Identify which cell holds the provided text, then report its [X, Y] central coordinate. 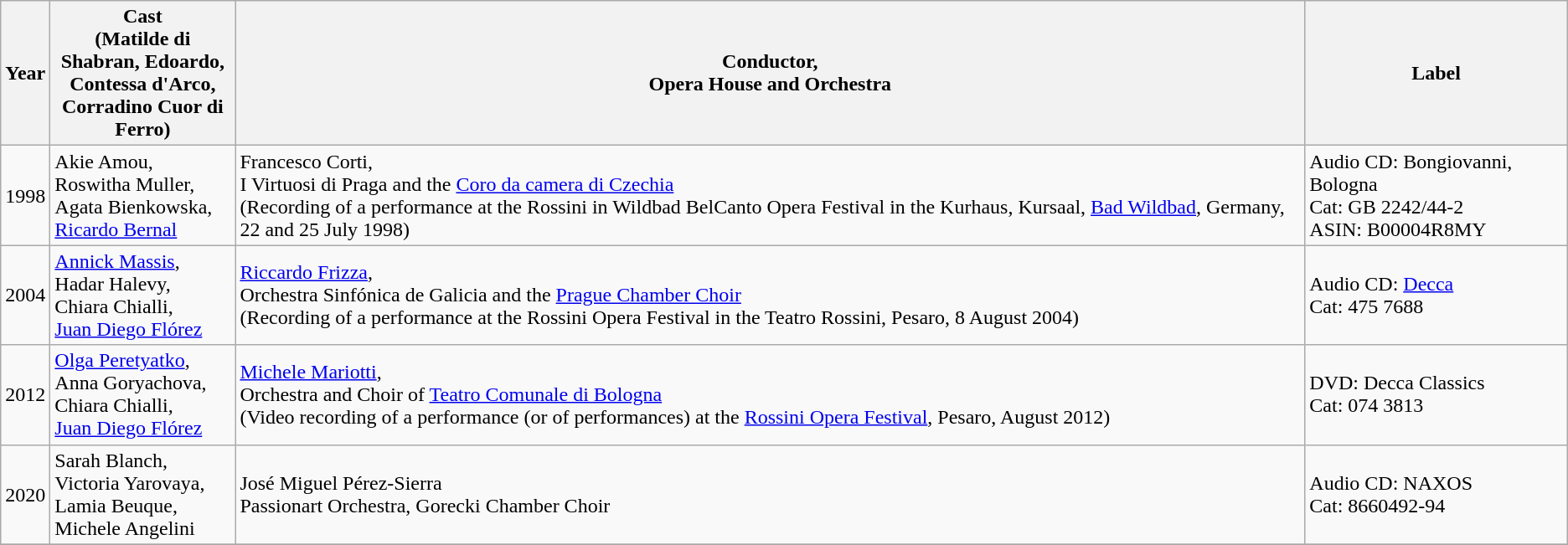
DVD: Decca ClassicsCat: 074 3813 [1436, 395]
Olga Peretyatko,Anna Goryachova,Chiara Chialli,Juan Diego Flórez [142, 395]
Label [1436, 74]
Year [25, 74]
2020 [25, 494]
2004 [25, 295]
Annick Massis,Hadar Halevy,Chiara Chialli,Juan Diego Flórez [142, 295]
Audio CD: DeccaCat: 475 7688 [1436, 295]
Cast(Matilde di Shabran, Edoardo,Contessa d'Arco,Corradino Cuor di Ferro) [142, 74]
Sarah Blanch,Victoria Yarovaya,Lamia Beuque,Michele Angelini [142, 494]
Audio CD: NAXOSCat: 8660492-94 [1436, 494]
José Miguel Pérez-SierraPassionart Orchestra, Gorecki Chamber Choir [771, 494]
1998 [25, 196]
Akie Amou,Roswitha Muller,Agata Bienkowska,Ricardo Bernal [142, 196]
Audio CD: Bongiovanni, Bologna Cat: GB 2242/44-2 ASIN: B00004R8MY [1436, 196]
2012 [25, 395]
Conductor,Opera House and Orchestra [771, 74]
